Determine the [X, Y] coordinate at the center of the cell enclosing the given text.  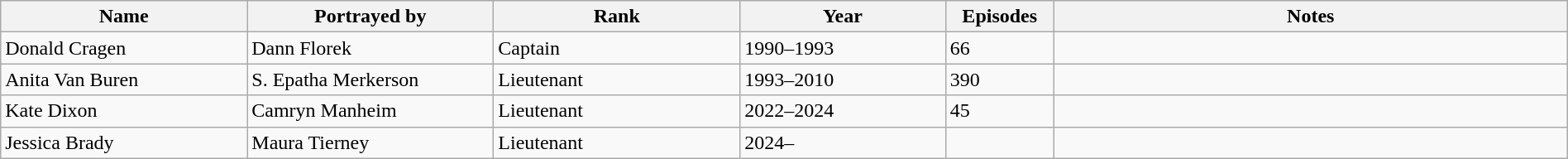
Kate Dixon [124, 111]
Year [843, 17]
Rank [617, 17]
45 [999, 111]
1990–1993 [843, 48]
Maura Tierney [370, 142]
1993–2010 [843, 79]
Jessica Brady [124, 142]
Captain [617, 48]
2022–2024 [843, 111]
Name [124, 17]
66 [999, 48]
Anita Van Buren [124, 79]
390 [999, 79]
Dann Florek [370, 48]
Camryn Manheim [370, 111]
2024– [843, 142]
Portrayed by [370, 17]
Donald Cragen [124, 48]
Episodes [999, 17]
Notes [1310, 17]
S. Epatha Merkerson [370, 79]
